Return (X, Y) of the center of cell containing provided text 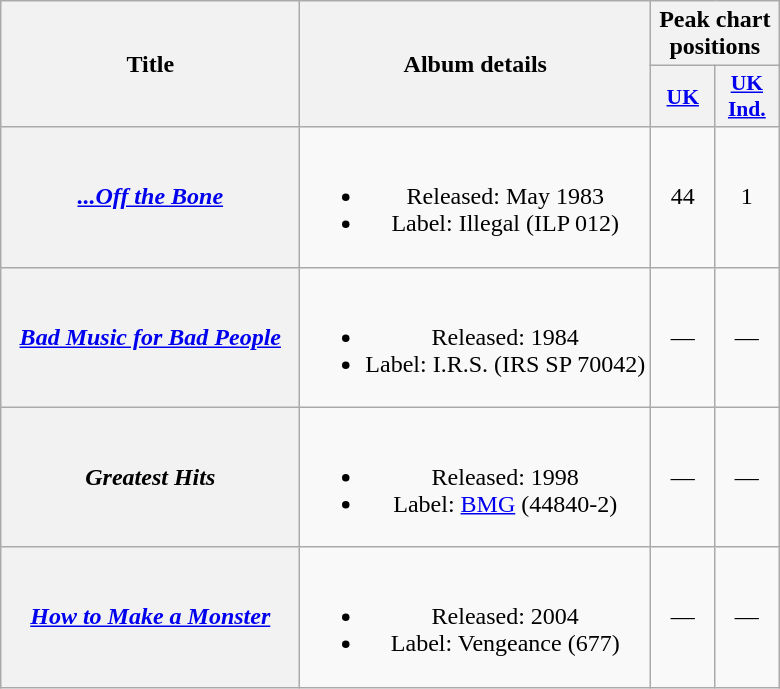
1 (747, 197)
...Off the Bone (150, 197)
Bad Music for Bad People (150, 337)
How to Make a Monster (150, 617)
Released: 1998Label: BMG (44840-2) (476, 477)
Released: May 1983Label: Illegal (ILP 012) (476, 197)
Album details (476, 64)
44 (683, 197)
Title (150, 64)
UK (683, 96)
Greatest Hits (150, 477)
Peak chart positions (715, 34)
Released: 2004Label: Vengeance (677) (476, 617)
Released: 1984Label: I.R.S. (IRS SP 70042) (476, 337)
UKInd. (747, 96)
